Determine the [X, Y] coordinate at the center of the cell enclosing the given text.  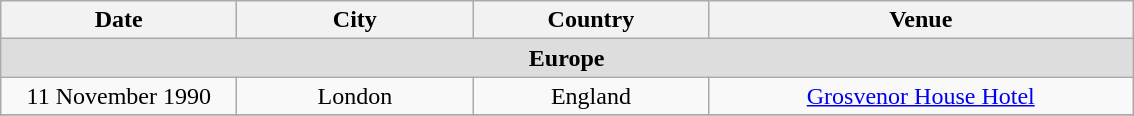
Venue [921, 20]
Country [591, 20]
11 November 1990 [119, 96]
City [355, 20]
Date [119, 20]
Europe [567, 58]
Grosvenor House Hotel [921, 96]
London [355, 96]
England [591, 96]
